Return (X, Y) of the center of cell containing provided text 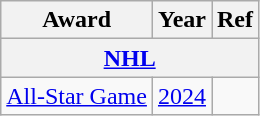
Ref (236, 20)
NHL (130, 58)
Award (77, 20)
2024 (182, 96)
All-Star Game (77, 96)
Year (182, 20)
